Find where the given text appears and provide that cell's center as [x, y] coordinate. 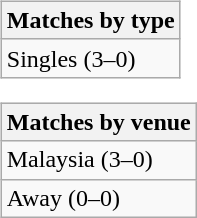
Matches by type [90, 20]
Singles (3–0) [90, 58]
Away (0–0) [98, 198]
Malaysia (3–0) [98, 160]
Matches by venue [98, 122]
